Scan for the cell matching the given text and deliver its (X, Y) coordinate at center. 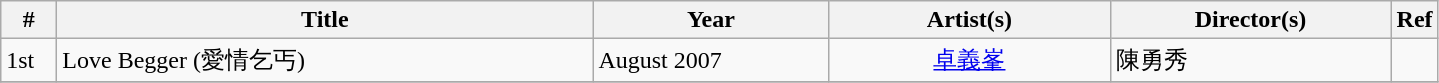
Director(s) (1250, 20)
Ref (1414, 20)
Artist(s) (970, 20)
# (29, 20)
陳勇秀 (1250, 60)
August 2007 (711, 60)
Year (711, 20)
Love Begger (愛情乞丐) (325, 60)
卓義峯 (970, 60)
1st (29, 60)
Title (325, 20)
